Determine the [X, Y] coordinate at the center of the cell enclosing the given text.  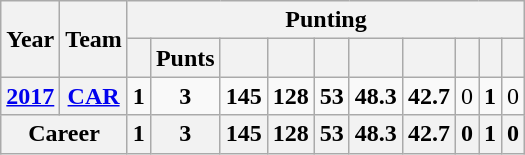
Punting [326, 20]
CAR [94, 96]
Punts [185, 58]
Year [30, 39]
Career [64, 134]
Team [94, 39]
2017 [30, 96]
